Output the [X, Y] coordinate of the center of the cell containing the given text.  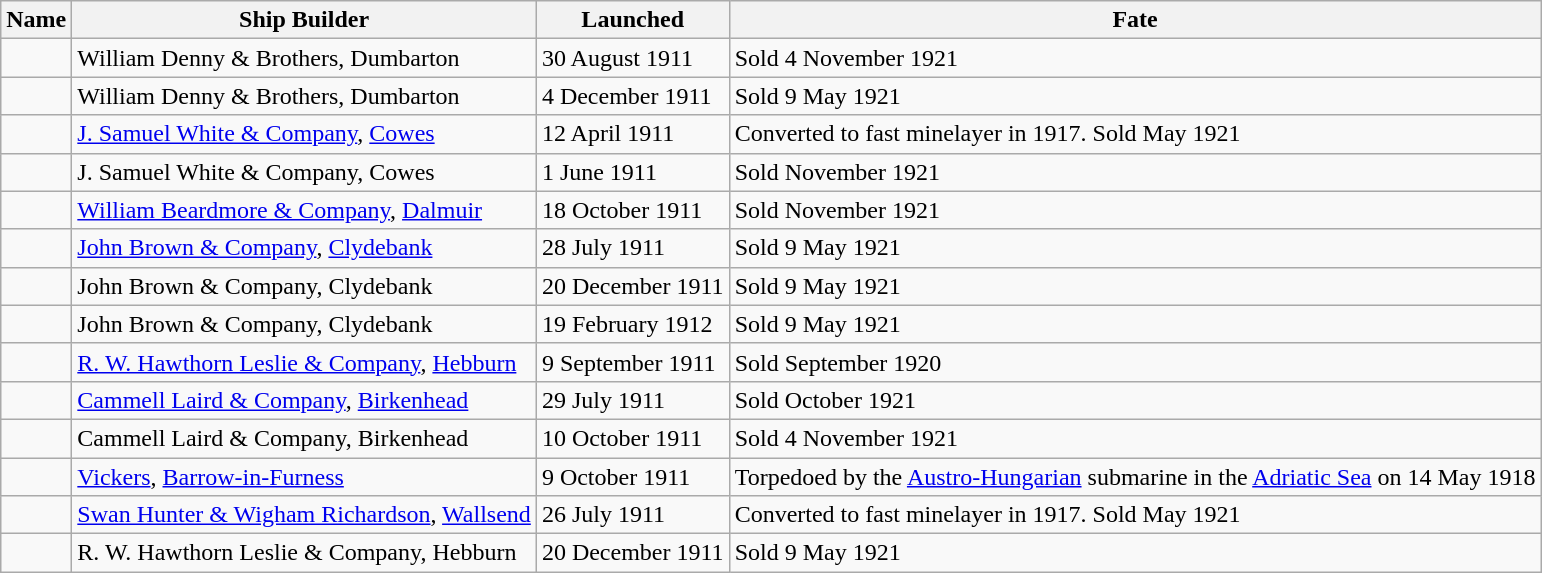
4 December 1911 [632, 96]
28 July 1911 [632, 248]
Launched [632, 20]
1 June 1911 [632, 172]
10 October 1911 [632, 438]
12 April 1911 [632, 134]
30 August 1911 [632, 58]
9 September 1911 [632, 362]
Sold October 1921 [1135, 400]
Name [36, 20]
26 July 1911 [632, 515]
Fate [1135, 20]
Swan Hunter & Wigham Richardson, Wallsend [304, 515]
Sold September 1920 [1135, 362]
Ship Builder [304, 20]
Vickers, Barrow-in-Furness [304, 477]
9 October 1911 [632, 477]
18 October 1911 [632, 210]
Torpedoed by the Austro-Hungarian submarine in the Adriatic Sea on 14 May 1918 [1135, 477]
William Beardmore & Company, Dalmuir [304, 210]
29 July 1911 [632, 400]
19 February 1912 [632, 324]
